Locate the cell with the specified text and output its [x, y] center coordinate. 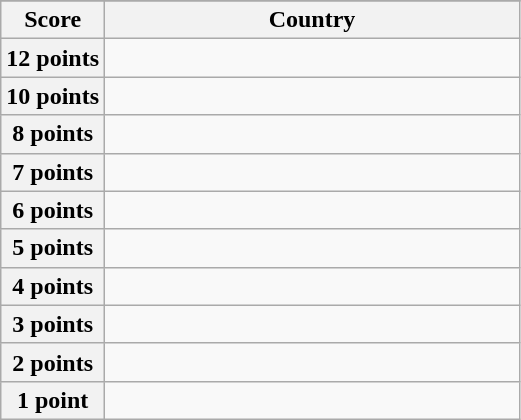
4 points [53, 286]
10 points [53, 96]
Score [53, 20]
6 points [53, 210]
3 points [53, 324]
2 points [53, 362]
Country [312, 20]
5 points [53, 248]
7 points [53, 172]
1 point [53, 400]
8 points [53, 134]
12 points [53, 58]
